Return (X, Y) of the center of cell containing provided text 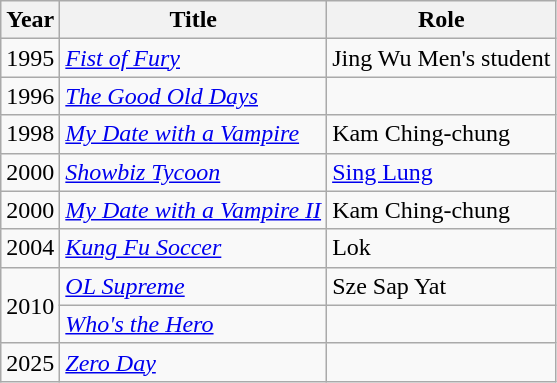
Sze Sap Yat (442, 286)
2025 (30, 362)
Sing Lung (442, 172)
2010 (30, 305)
Kung Fu Soccer (194, 248)
My Date with a Vampire (194, 134)
The Good Old Days (194, 96)
Who's the Hero (194, 324)
Year (30, 20)
Zero Day (194, 362)
OL Supreme (194, 286)
Jing Wu Men's student (442, 58)
Lok (442, 248)
Showbiz Tycoon (194, 172)
Role (442, 20)
Title (194, 20)
Fist of Fury (194, 58)
1996 (30, 96)
1995 (30, 58)
1998 (30, 134)
My Date with a Vampire II (194, 210)
2004 (30, 248)
